Find where the given text appears and provide that cell's center as (x, y) coordinate. 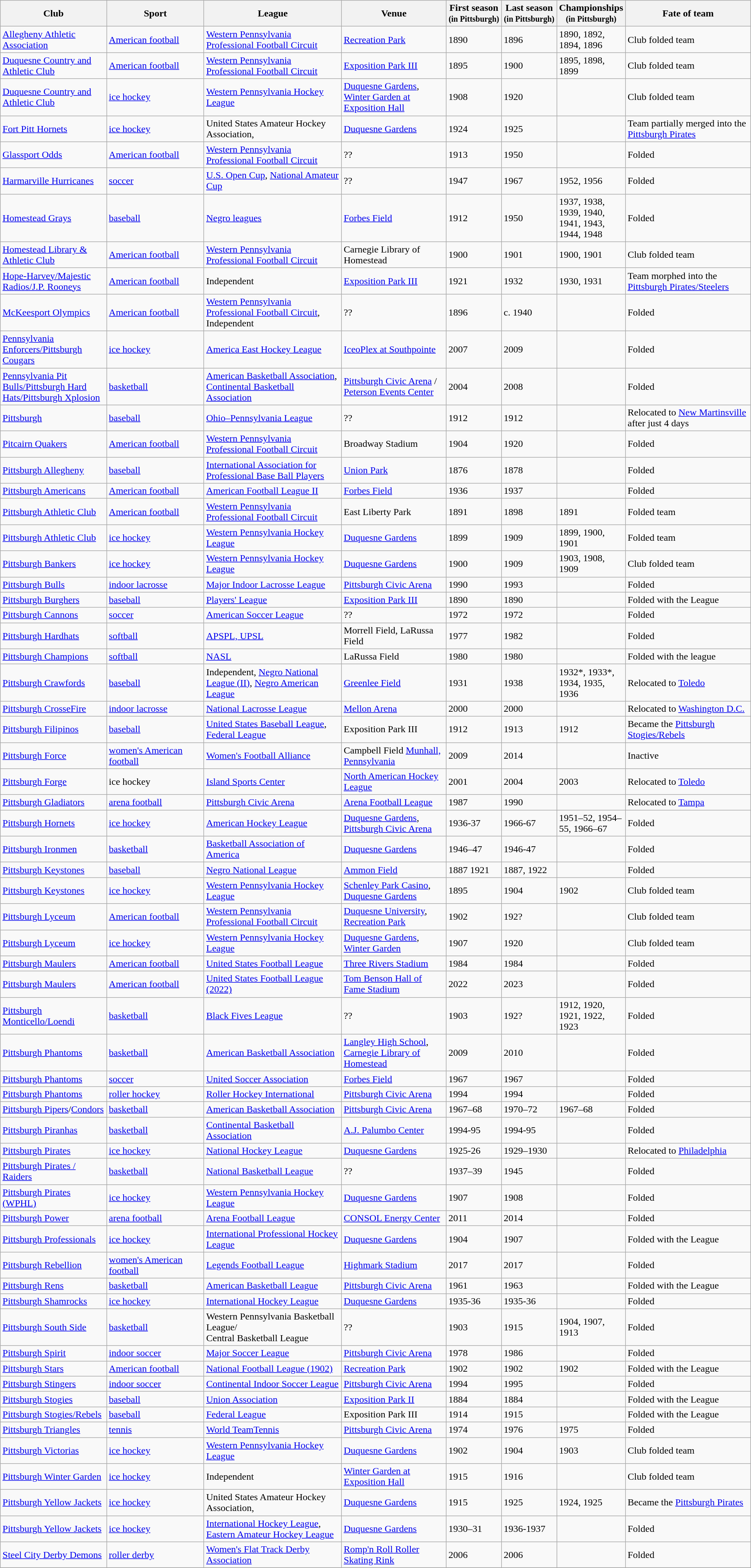
Langley High School, Carnegie Library of Homestead (394, 1053)
Independent, Negro National League (II), Negro American League (273, 682)
1890, 1892, 1894, 1896 (591, 39)
1946–47 (474, 849)
1946-47 (529, 849)
Pittsburgh Winter Garden (54, 1476)
National Basketball League (273, 1171)
1961 (474, 1286)
NASL (273, 656)
Pitcairn Quakers (54, 444)
Morrell Field, LaRussa Field (394, 636)
Pennsylvania Pit Bulls/Pittsburgh Hard Hats/Pittsburgh Xplosion (54, 386)
Homestead Grays (54, 218)
1986 (529, 1353)
Women's Flat Track Derby Association (273, 1555)
1925-26 (474, 1151)
Pittsburgh Victorias (54, 1450)
Pennsylvania Enforcers/Pittsburgh Cougars (54, 349)
East Liberty Park (394, 511)
Pittsburgh Allegheny (54, 470)
Black Fives League (273, 1016)
1947 (474, 181)
United States Football League (2022) (273, 984)
roller hockey (156, 1094)
American Basketball Association, Continental Basketball Association (273, 386)
Western Pennsylvania Professional Football Circuit, Independent (273, 312)
1937 (529, 491)
1898 (529, 511)
Carnegie Library of Homestead (394, 255)
Pittsburgh Crawfords (54, 682)
Pittsburgh Stogies/Rebels (54, 1414)
1876 (474, 470)
Pittsburgh Americans (54, 491)
APSPL, UPSL (273, 636)
Pittsburgh (54, 418)
1937, 1938, 1939, 1940, 1941, 1943, 1944, 1948 (591, 218)
International Association for Professional Base Ball Players (273, 470)
Roller Hockey International (273, 1094)
2008 (529, 386)
1995 (529, 1384)
1932*, 1933*, 1934, 1935, 1936 (591, 682)
1901 (529, 255)
Pittsburgh Bankers (54, 564)
1924 (474, 128)
Homestead Library & Athletic Club (54, 255)
Pittsburgh Stingers (54, 1384)
Duquesne Gardens, Winter Garden (394, 943)
Glassport Odds (54, 155)
Became the Pittsburgh Stogies/Rebels (688, 729)
American Basketball League (273, 1286)
Pittsburgh Cannons (54, 615)
Pittsburgh Professionals (54, 1239)
United Soccer Association (273, 1079)
First season(in Pittsburgh) (474, 14)
Winter Garden at Exposition Hall (394, 1476)
International Hockey League, Eastern Amateur Hockey League (273, 1529)
Inactive (688, 755)
Harmarville Hurricanes (54, 181)
1930–31 (474, 1529)
1924, 1925 (591, 1503)
Pittsburgh Ironmen (54, 849)
American Soccer League (273, 615)
League (273, 14)
Pittsburgh Pirates (54, 1151)
Campbell Field Munhall, Pennsylvania (394, 755)
Pittsburgh Rens (54, 1286)
1974 (474, 1430)
2011 (474, 1218)
Club (54, 14)
Pittsburgh Civic Arena / Peterson Events Center (394, 386)
Three Rivers Stadium (394, 963)
Basketball Association of America (273, 849)
Exposition Park II (394, 1399)
Relocated to Tampa (688, 802)
1982 (529, 636)
1912, 1920, 1921, 1922, 1923 (591, 1016)
1932 (529, 281)
Hope-Harvey/Majestic Radios/J.P. Rooneys (54, 281)
American Hockey League (273, 823)
United States Football League (273, 963)
1937–39 (474, 1171)
2001 (474, 782)
Greenlee Field (394, 682)
Pittsburgh Stars (54, 1368)
1993 (529, 584)
Negro National League (273, 870)
Duquesne Gardens, Pittsburgh Civic Arena (394, 823)
LaRussa Field (394, 656)
Island Sports Center (273, 782)
Pittsburgh Forge (54, 782)
2023 (529, 984)
Ammon Field (394, 870)
Pittsburgh Pirates / Raiders (54, 1171)
World TeamTennis (273, 1430)
1970–72 (529, 1109)
Championships(in Pittsburgh) (591, 14)
Western Pennsylvania Basketball League/Central Basketball League (273, 1327)
Negro leagues (273, 218)
Pittsburgh CrosseFire (54, 709)
Pittsburgh Champions (54, 656)
1900, 1901 (591, 255)
Duquesne Gardens, Winter Garden at Exposition Hall (394, 97)
Tom Benson Hall of Fame Stadium (394, 984)
American Football League II (273, 491)
Relocated to New Martinsville after just 4 days (688, 418)
tennis (156, 1430)
1938 (529, 682)
Union Park (394, 470)
A.J. Palumbo Center (394, 1130)
2010 (529, 1053)
1895, 1898, 1899 (591, 66)
CONSOL Energy Center (394, 1218)
Schenley Park Casino, Duquesne Gardens (394, 890)
1887 1921 (474, 870)
United States Baseball League, Federal League (273, 729)
1899, 1900, 1901 (591, 538)
Folded with the league (688, 656)
Federal League (273, 1414)
Pittsburgh Gladiators (54, 802)
Players' League (273, 600)
Continental Basketball Association (273, 1130)
Mellon Arena (394, 709)
Pittsburgh South Side (54, 1327)
Venue (394, 14)
Team partially merged into the Pittsburgh Pirates (688, 128)
Ohio–Pennsylvania League (273, 418)
1914 (474, 1414)
1903, 1908, 1909 (591, 564)
1936 (474, 491)
Steel City Derby Demons (54, 1555)
1930, 1931 (591, 281)
roller derby (156, 1555)
Pittsburgh Power (54, 1218)
1963 (529, 1286)
Pittsburgh Spirit (54, 1353)
c. 1940 (529, 312)
1977 (474, 636)
2022 (474, 984)
McKeesport Olympics (54, 312)
Fort Pitt Hornets (54, 128)
Union Association (273, 1399)
Pittsburgh Force (54, 755)
Last season(in Pittsburgh) (529, 14)
U.S. Open Cup, National Amateur Cup (273, 181)
1929–1930 (529, 1151)
Women's Football Alliance (273, 755)
International Professional Hockey League (273, 1239)
2003 (591, 782)
1976 (529, 1430)
Became the Pittsburgh Pirates (688, 1503)
Pittsburgh Shamrocks (54, 1301)
Relocated to Washington D.C. (688, 709)
1878 (529, 470)
Fate of team (688, 14)
Continental Indoor Soccer League (273, 1384)
International Hockey League (273, 1301)
Team morphed into the Pittsburgh Pirates/Steelers (688, 281)
Sport (156, 14)
IceoPlex at Southpointe (394, 349)
Pittsburgh Pirates (WPHL) (54, 1198)
Pittsburgh Hornets (54, 823)
Pittsburgh Bulls (54, 584)
Highmark Stadium (394, 1265)
Pittsburgh Filipinos (54, 729)
1887, 1922 (529, 870)
1975 (591, 1430)
Pittsburgh Hardhats (54, 636)
1936-37 (474, 823)
Allegheny Athletic Association (54, 39)
National Football League (1902) (273, 1368)
Duquesne University, Recreation Park (394, 917)
1931 (474, 682)
Major Indoor Lacrosse League (273, 584)
Pittsburgh Burghers (54, 600)
Pittsburgh Triangles (54, 1430)
1899 (474, 538)
Pittsburgh Monticello/Loendi (54, 1016)
Major Soccer League (273, 1353)
Pittsburgh Rebellion (54, 1265)
National Lacrosse League (273, 709)
1904, 1907, 1913 (591, 1327)
Romp'n Roll Roller Skating Rink (394, 1555)
Pittsburgh Pipers/Condors (54, 1109)
Pittsburgh Piranhas (54, 1130)
1952, 1956 (591, 181)
1936-1937 (529, 1529)
Broadway Stadium (394, 444)
1966-67 (529, 823)
North American Hockey League (394, 782)
1987 (474, 802)
1921 (474, 281)
Relocated to Philadelphia (688, 1151)
National Hockey League (273, 1151)
2007 (474, 349)
Pittsburgh Stogies (54, 1399)
1916 (529, 1476)
Legends Football League (273, 1265)
America East Hockey League (273, 349)
1951–52, 1954–55, 1966–67 (591, 823)
1978 (474, 1353)
1945 (529, 1171)
